Determine the (X, Y) coordinate at the center of the cell enclosing the given text.  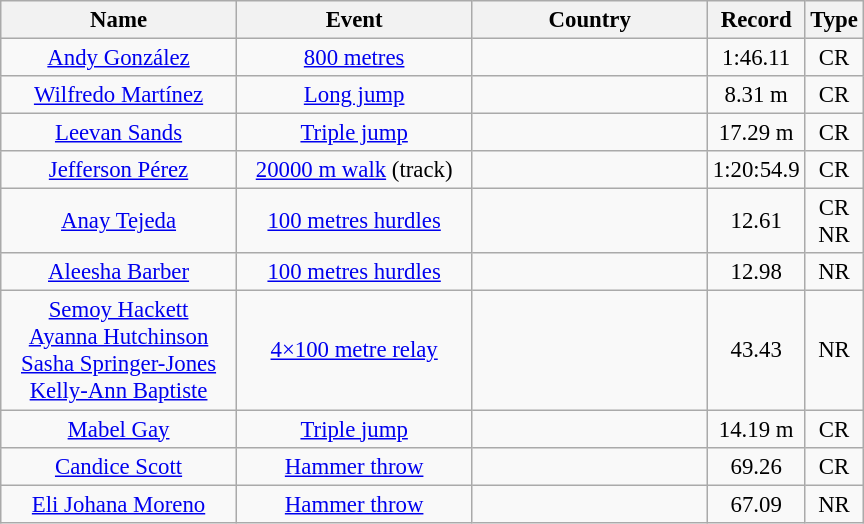
Long jump (354, 95)
Mabel Gay (119, 429)
17.29 m (756, 133)
Country (590, 20)
Aleesha Barber (119, 273)
Record (756, 20)
Jefferson Pérez (119, 170)
Eli Johana Moreno (119, 504)
CR NR (834, 222)
Type (834, 20)
Wilfredo Martínez (119, 95)
Name (119, 20)
43.43 (756, 350)
12.98 (756, 273)
8.31 m (756, 95)
1:20:54.9 (756, 170)
4×100 metre relay (354, 350)
Event (354, 20)
12.61 (756, 222)
Anay Tejeda (119, 222)
14.19 m (756, 429)
800 metres (354, 58)
Andy González (119, 58)
Semoy HackettAyanna HutchinsonSasha Springer-JonesKelly-Ann Baptiste (119, 350)
20000 m walk (track) (354, 170)
69.26 (756, 466)
1:46.11 (756, 58)
67.09 (756, 504)
Leevan Sands (119, 133)
Candice Scott (119, 466)
